Identify which cell holds the provided text, then report its (x, y) central coordinate. 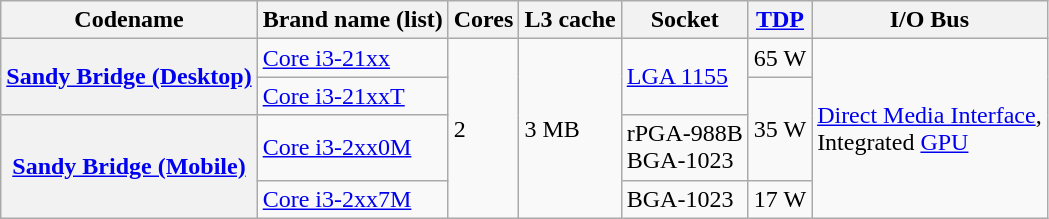
BGA-1023 (684, 199)
Direct Media Interface,Integrated GPU (930, 128)
Brand name (list) (352, 20)
Core i3-2xx7M (352, 199)
Cores (484, 20)
Core i3-2xx0M (352, 148)
Core i3-21xx (352, 58)
L3 cache (570, 20)
rPGA-988BBGA-1023 (684, 148)
Sandy Bridge (Desktop) (129, 77)
2 (484, 128)
Socket (684, 20)
17 W (780, 199)
LGA 1155 (684, 77)
3 MB (570, 128)
Codename (129, 20)
35 W (780, 128)
TDP (780, 20)
65 W (780, 58)
Sandy Bridge (Mobile) (129, 166)
I/O Bus (930, 20)
Core i3-21xxT (352, 96)
